Capture the cell that displays the provided text and extract its (X, Y) central coordinate. 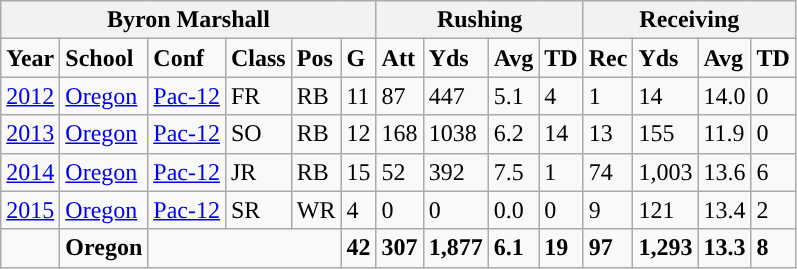
87 (400, 96)
JR (258, 172)
2013 (30, 134)
SR (258, 210)
2015 (30, 210)
392 (456, 172)
121 (666, 210)
74 (608, 172)
42 (358, 248)
11 (358, 96)
13.3 (724, 248)
2014 (30, 172)
1038 (456, 134)
8 (773, 248)
Att (400, 58)
G (358, 58)
Conf (187, 58)
19 (561, 248)
155 (666, 134)
13.4 (724, 210)
Year (30, 58)
2012 (30, 96)
FR (258, 96)
13 (608, 134)
14.0 (724, 96)
6.2 (514, 134)
11.9 (724, 134)
52 (400, 172)
9 (608, 210)
Rec (608, 58)
0.0 (514, 210)
15 (358, 172)
13.6 (724, 172)
6 (773, 172)
1,293 (666, 248)
Rushing (480, 20)
168 (400, 134)
97 (608, 248)
1,877 (456, 248)
Receiving (689, 20)
2 (773, 210)
307 (400, 248)
1,003 (666, 172)
Pos (316, 58)
School (104, 58)
SO (258, 134)
Byron Marshall (188, 20)
Class (258, 58)
7.5 (514, 172)
WR (316, 210)
5.1 (514, 96)
6.1 (514, 248)
447 (456, 96)
12 (358, 134)
